Search for the cell housing the specified text and yield its [X, Y] center coordinate. 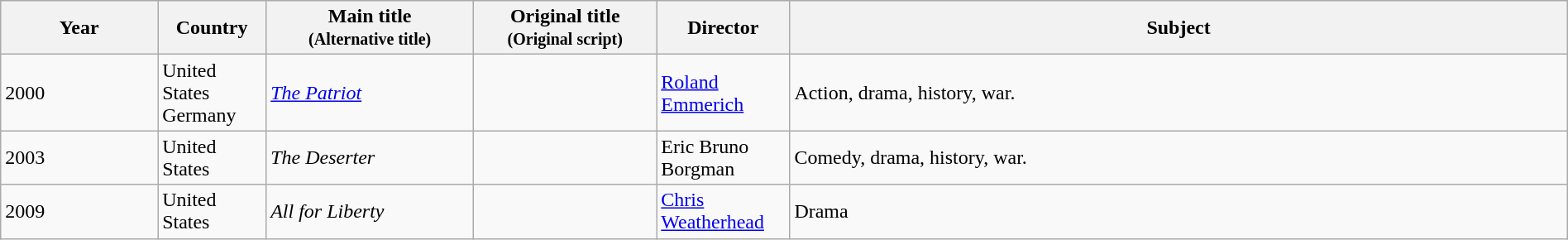
All for Liberty [370, 212]
Director [723, 28]
The Patriot [370, 93]
Action, drama, history, war. [1178, 93]
2009 [79, 212]
Main title(Alternative title) [370, 28]
Year [79, 28]
Country [212, 28]
The Deserter [370, 157]
Drama [1178, 212]
2003 [79, 157]
2000 [79, 93]
Subject [1178, 28]
Roland Emmerich [723, 93]
Comedy, drama, history, war. [1178, 157]
Chris Weatherhead [723, 212]
United StatesGermany [212, 93]
Eric Bruno Borgman [723, 157]
Original title(Original script) [566, 28]
